Extract the (x, y) coordinate from the center of the cell holding the provided text.  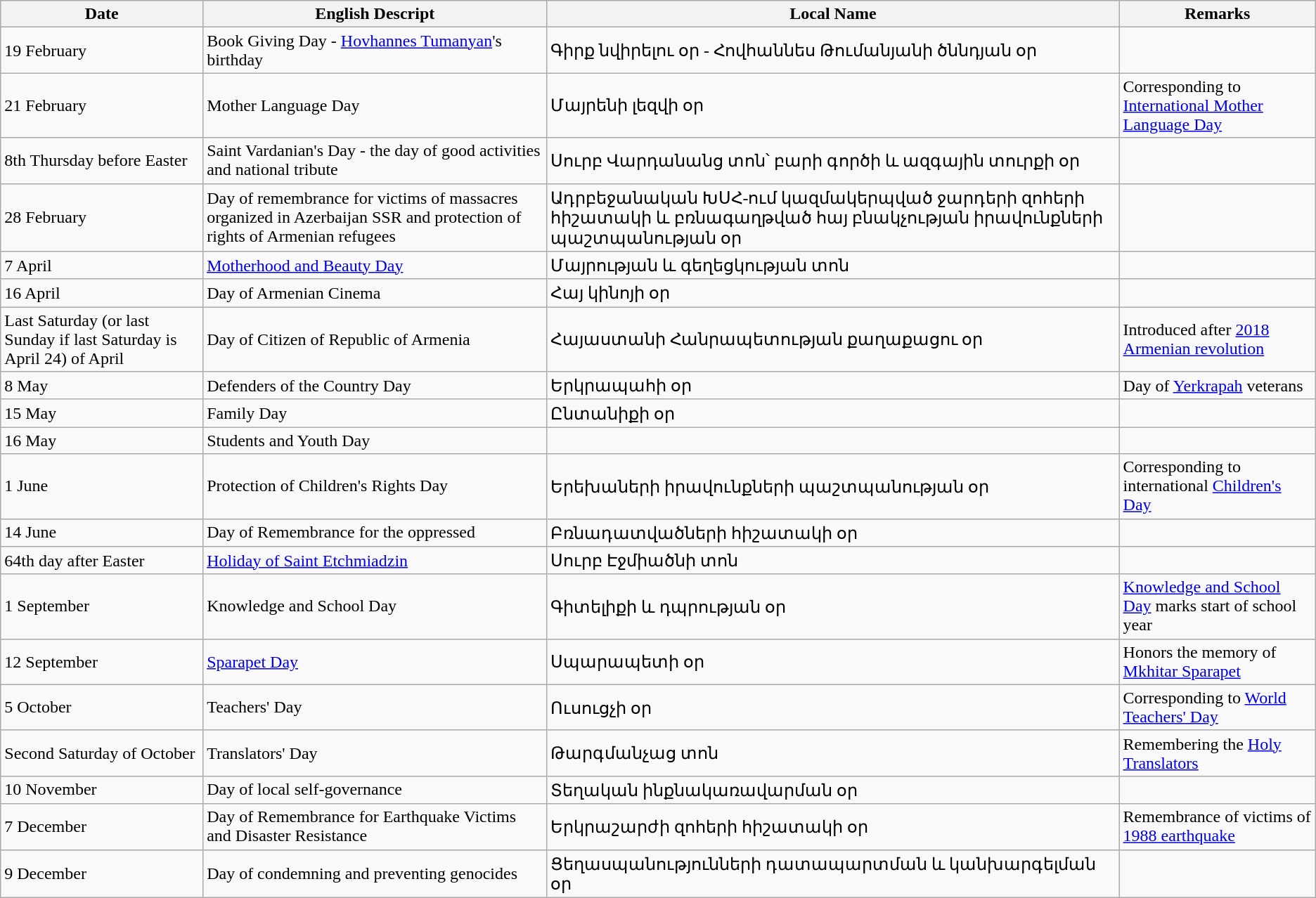
16 April (102, 293)
Day of Yerkrapah veterans (1218, 386)
Honors the memory of Mkhitar Sparapet (1218, 662)
English Descript (375, 14)
Ադրբեջանական ԽՍՀ-ում կազմակերպված ջարդերի զոհերի հիշատակի և բռնագաղթված հայ բնակչության իրավունքների պաշտպանության օր (833, 218)
Corresponding to international Children's Day (1218, 486)
Ուսուցչի օր (833, 707)
Day of local self-governance (375, 790)
Protection of Children's Rights Day (375, 486)
8th Thursday before Easter (102, 160)
Defenders of the Country Day (375, 386)
Բռնադատվածների հիշատակի օր (833, 533)
16 May (102, 441)
Last Saturday (or last Sunday if last Saturday is April 24) of April (102, 339)
Local Name (833, 14)
12 September (102, 662)
Knowledge and School Day marks start of school year (1218, 606)
Հայ կինոյի օր (833, 293)
Knowledge and School Day (375, 606)
Remarks (1218, 14)
8 May (102, 386)
Day of Citizen of Republic of Armenia (375, 339)
Day of Remembrance for the oppressed (375, 533)
Day of remembrance for victims of massacres organized in Azerbaijan SSR and protection of rights of Armenian refugees (375, 218)
1 September (102, 606)
1 June (102, 486)
Remembering the Holy Translators (1218, 753)
Երեխաների իրավունքների պաշտպանության օր (833, 486)
Ընտանիքի օր (833, 413)
Ցեղասպանությունների դատապարտման և կանխարգելման օր (833, 873)
Date (102, 14)
Book Giving Day - Hovhannes Tumanyan's birthday (375, 51)
Day of Armenian Cinema (375, 293)
Թարգմանչաց տոն (833, 753)
14 June (102, 533)
19 February (102, 51)
Day of condemning and preventing genocides (375, 873)
21 February (102, 105)
28 February (102, 218)
Մայրության և գեղեցկության տոն (833, 266)
9 December (102, 873)
7 April (102, 266)
Holiday of Saint Etchmiadzin (375, 561)
64th day after Easter (102, 561)
Family Day (375, 413)
Սուրբ Էջմիածնի տոն (833, 561)
Գիրք նվիրելու օր - Հովհաննես Թումանյանի ծննդյան օր (833, 51)
Students and Youth Day (375, 441)
Մայրենի լեզվի օր (833, 105)
Սուրբ Վարդանանց տոն՝ բարի գործի և ազգային տուրքի օր (833, 160)
Saint Vardanian's Day - the day of good activities and national tribute (375, 160)
15 May (102, 413)
Motherhood and Beauty Day (375, 266)
10 November (102, 790)
Երկրաշարժի զոհերի հիշատակի օր (833, 826)
Day of Remembrance for Earthquake Victims and Disaster Resistance (375, 826)
Երկրապահի օր (833, 386)
7 December (102, 826)
Remembrance of victims of 1988 earthquake (1218, 826)
5 October (102, 707)
Mother Language Day (375, 105)
Teachers' Day (375, 707)
Տեղական ինքնակառավարման օր (833, 790)
Sparapet Day (375, 662)
Translators' Day (375, 753)
Second Saturday of October (102, 753)
Հայաստանի Հանրապետության քաղաքացու օր (833, 339)
Սպարապետի օր (833, 662)
Corresponding to International Mother Language Day (1218, 105)
Գիտելիքի և դպրության օր (833, 606)
Corresponding to World Teachers' Day (1218, 707)
Introduced after 2018 Armenian revolution (1218, 339)
